Extract the (x, y) coordinate from the center of the cell holding the provided text.  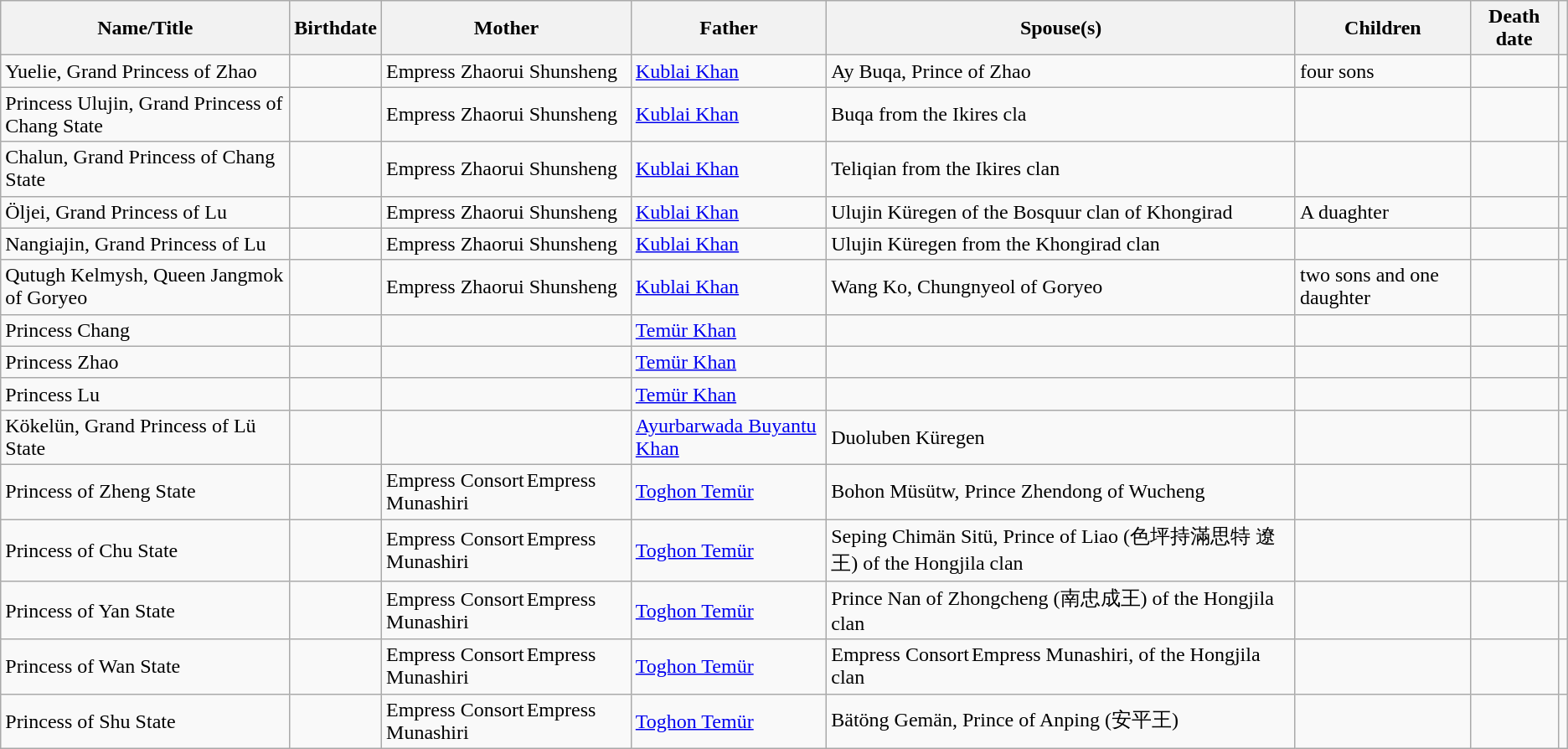
Bohon Müsütw, Prince Zhendong of Wucheng (1061, 491)
Seping Chimän Sitü, Prince of Liao (色坪持滿思特 遼王) of the Hongjila clan (1061, 550)
Princess of Wan State (146, 667)
Kökelün, Grand Princess of Lü State (146, 437)
Death date (1514, 28)
Bätöng Gemän, Prince of Anping (安平王) (1061, 721)
Princess Chang (146, 330)
four sons (1382, 71)
two sons and one daughter (1382, 287)
Ay Buqa, Prince of Zhao (1061, 71)
Wang Ko, Chungnyeol of Goryeo (1061, 287)
Birthdate (336, 28)
A duaghter (1382, 212)
Prince Nan of Zhongcheng (南忠成王) of the Hongjila clan (1061, 611)
Children (1382, 28)
Princess of Shu State (146, 721)
Ulujin Küregen of the Bosquur clan of Khongirad (1061, 212)
Empress Consort Empress Munashiri, of the Hongjila clan (1061, 667)
Buqa from the Ikires cla (1061, 114)
Qutugh Kelmysh, Queen Jangmok of Goryeo (146, 287)
Name/Title (146, 28)
Teliqian from the Ikires clan (1061, 169)
Princess Ulujin, Grand Princess of Chang State (146, 114)
Ayurbarwada Buyantu Khan (729, 437)
Öljei, Grand Princess of Lu (146, 212)
Princess of Chu State (146, 550)
Duoluben Küregen (1061, 437)
Chalun, Grand Princess of Chang State (146, 169)
Yuelie, Grand Princess of Zhao (146, 71)
Nangiajin, Grand Princess of Lu (146, 244)
Princess Zhao (146, 362)
Mother (507, 28)
Ulujin Küregen from the Khongirad clan (1061, 244)
Spouse(s) (1061, 28)
Princess of Yan State (146, 611)
Father (729, 28)
Princess Lu (146, 394)
Princess of Zheng State (146, 491)
